Determine the (X, Y) coordinate at the center of the cell enclosing the given text.  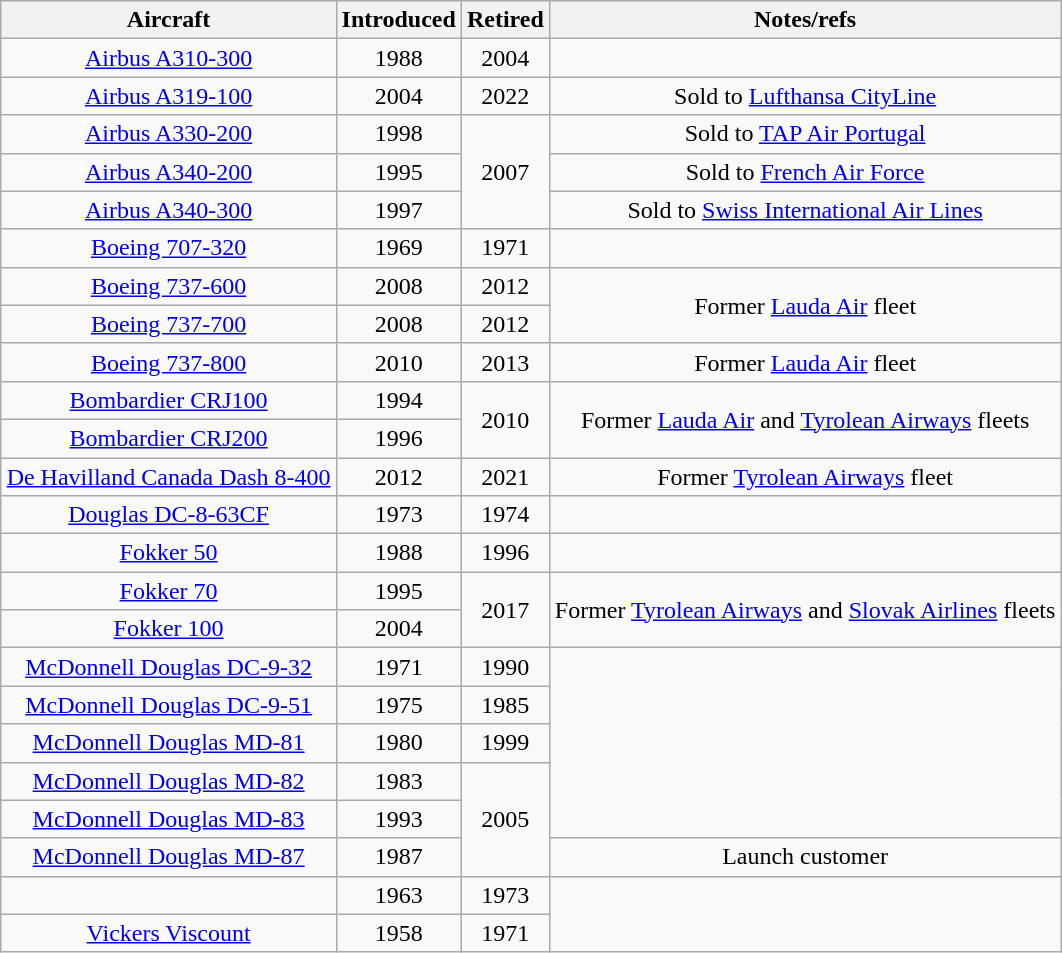
Boeing 737-800 (168, 362)
Former Lauda Air and Tyrolean Airways fleets (805, 419)
1980 (398, 743)
1963 (398, 895)
2021 (505, 477)
2017 (505, 610)
1974 (505, 515)
Airbus A330-200 (168, 134)
McDonnell Douglas MD-87 (168, 857)
Introduced (398, 20)
Aircraft (168, 20)
Sold to TAP Air Portugal (805, 134)
Bombardier CRJ200 (168, 438)
Sold to Lufthansa CityLine (805, 96)
Boeing 737-700 (168, 324)
Former Tyrolean Airways and Slovak Airlines fleets (805, 610)
Former Tyrolean Airways fleet (805, 477)
2013 (505, 362)
2005 (505, 819)
1994 (398, 400)
Bombardier CRJ100 (168, 400)
McDonnell Douglas MD-81 (168, 743)
Airbus A319-100 (168, 96)
McDonnell Douglas MD-82 (168, 781)
1975 (398, 705)
1999 (505, 743)
McDonnell Douglas DC-9-32 (168, 667)
1997 (398, 210)
1958 (398, 933)
Boeing 737-600 (168, 286)
Airbus A310-300 (168, 58)
1990 (505, 667)
Fokker 50 (168, 553)
Airbus A340-300 (168, 210)
1969 (398, 248)
1998 (398, 134)
1985 (505, 705)
1983 (398, 781)
McDonnell Douglas DC-9-51 (168, 705)
Notes/refs (805, 20)
2007 (505, 172)
Airbus A340-200 (168, 172)
Sold to Swiss International Air Lines (805, 210)
2022 (505, 96)
Vickers Viscount (168, 933)
Boeing 707-320 (168, 248)
McDonnell Douglas MD-83 (168, 819)
1987 (398, 857)
1993 (398, 819)
De Havilland Canada Dash 8-400 (168, 477)
Retired (505, 20)
Fokker 70 (168, 591)
Launch customer (805, 857)
Sold to French Air Force (805, 172)
Fokker 100 (168, 629)
Douglas DC-8-63CF (168, 515)
